Scan for the cell matching the given text and deliver its (X, Y) coordinate at center. 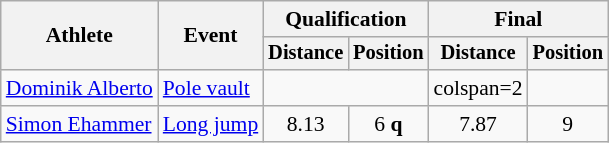
Qualification (346, 19)
Simon Ehammer (80, 124)
6 q (388, 124)
Pole vault (210, 88)
colspan=2 (478, 88)
Athlete (80, 36)
8.13 (306, 124)
Dominik Alberto (80, 88)
Long jump (210, 124)
9 (568, 124)
Event (210, 36)
Final (518, 19)
7.87 (478, 124)
